Search for the cell housing the specified text and yield its (x, y) center coordinate. 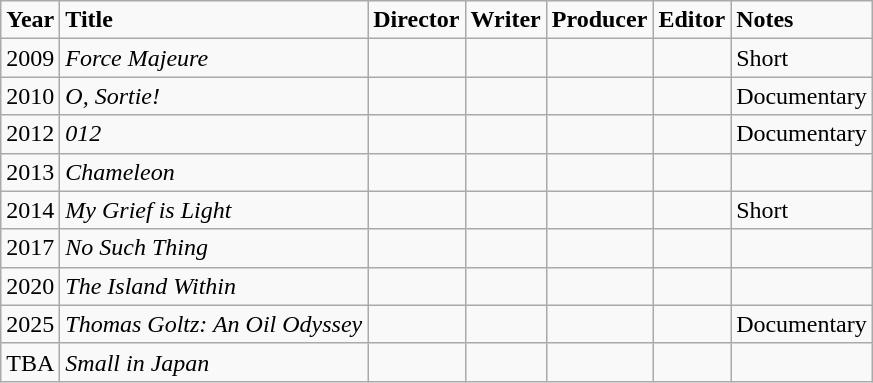
2020 (30, 286)
Thomas Goltz: An Oil Odyssey (214, 324)
Producer (600, 20)
Notes (802, 20)
Editor (692, 20)
No Such Thing (214, 248)
Year (30, 20)
2012 (30, 134)
2010 (30, 96)
2025 (30, 324)
The Island Within (214, 286)
2009 (30, 58)
2014 (30, 210)
Title (214, 20)
Director (416, 20)
Chameleon (214, 172)
2017 (30, 248)
TBA (30, 362)
Writer (506, 20)
2013 (30, 172)
Small in Japan (214, 362)
My Grief is Light (214, 210)
O, Sortie! (214, 96)
Force Majeure (214, 58)
012 (214, 134)
